Return [x, y] of the center of cell containing provided text 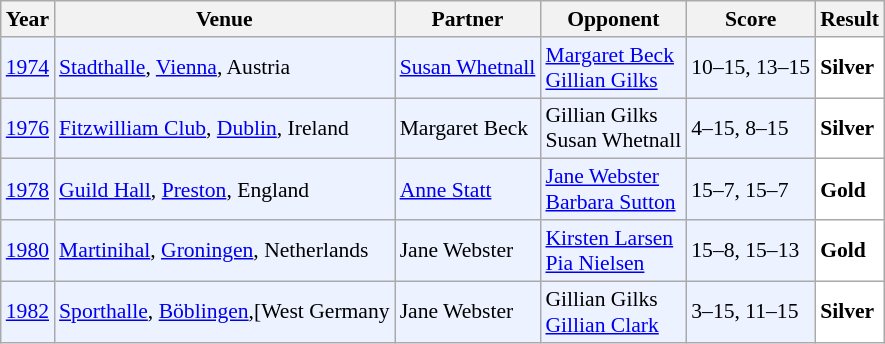
Jane Webster Barbara Sutton [613, 190]
1976 [28, 128]
1982 [28, 312]
Sporthalle, Böblingen,[West Germany [224, 312]
Anne Statt [468, 190]
Year [28, 19]
Guild Hall, Preston, England [224, 190]
15–8, 15–13 [750, 250]
Opponent [613, 19]
1980 [28, 250]
1974 [28, 68]
Kirsten Larsen Pia Nielsen [613, 250]
15–7, 15–7 [750, 190]
Stadthalle, Vienna, Austria [224, 68]
Fitzwilliam Club, Dublin, Ireland [224, 128]
Partner [468, 19]
Result [850, 19]
10–15, 13–15 [750, 68]
Venue [224, 19]
Margaret Beck Gillian Gilks [613, 68]
Score [750, 19]
Martinihal, Groningen, Netherlands [224, 250]
1978 [28, 190]
Gillian Gilks Gillian Clark [613, 312]
3–15, 11–15 [750, 312]
Margaret Beck [468, 128]
Susan Whetnall [468, 68]
Gillian Gilks Susan Whetnall [613, 128]
4–15, 8–15 [750, 128]
